Locate the cell with the specified text and output its (x, y) center coordinate. 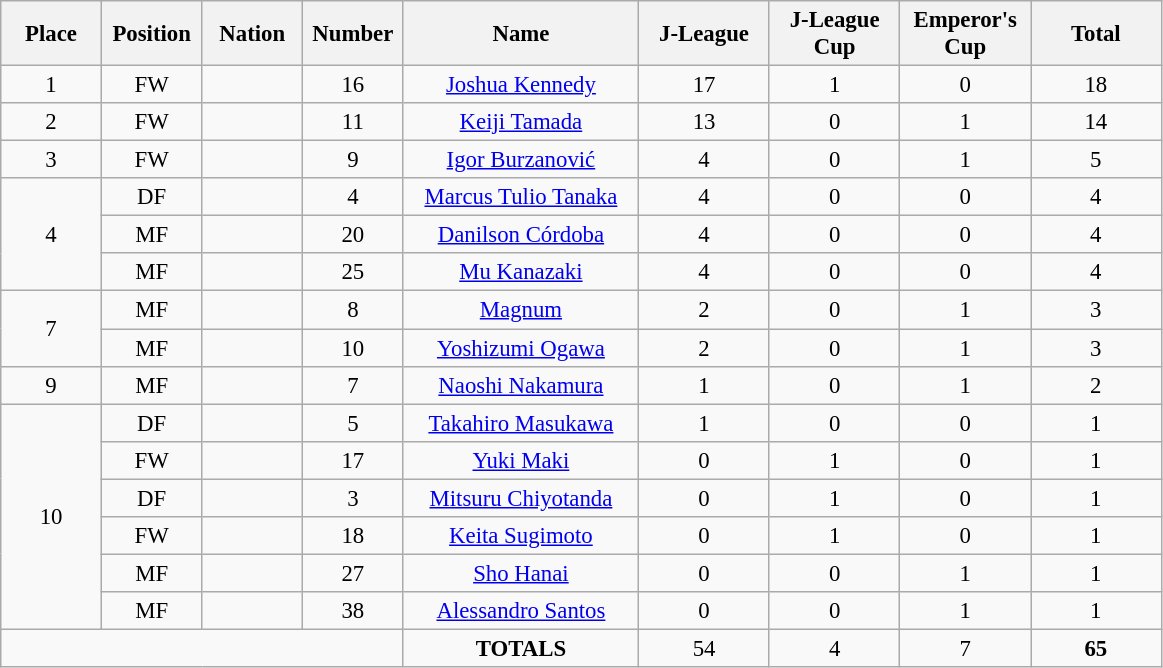
Danilson Córdoba (521, 235)
Naoshi Nakamura (521, 385)
Keita Sugimoto (521, 536)
J-League Cup (834, 34)
14 (1096, 122)
Total (1096, 34)
Number (354, 34)
TOTALS (521, 648)
Emperor's Cup (966, 34)
38 (354, 611)
Nation (252, 34)
Position (152, 34)
Keiji Tamada (521, 122)
J-League (704, 34)
8 (354, 310)
Mitsuru Chiyotanda (521, 498)
13 (704, 122)
Yoshizumi Ogawa (521, 348)
Magnum (521, 310)
20 (354, 235)
16 (354, 85)
Igor Burzanović (521, 160)
27 (354, 573)
Takahiro Masukawa (521, 423)
Place (52, 34)
25 (354, 273)
Marcus Tulio Tanaka (521, 197)
54 (704, 648)
65 (1096, 648)
Name (521, 34)
11 (354, 122)
Joshua Kennedy (521, 85)
Mu Kanazaki (521, 273)
Alessandro Santos (521, 611)
Sho Hanai (521, 573)
Yuki Maki (521, 460)
